From the cell containing the given text, extract its center point as (x, y) coordinate. 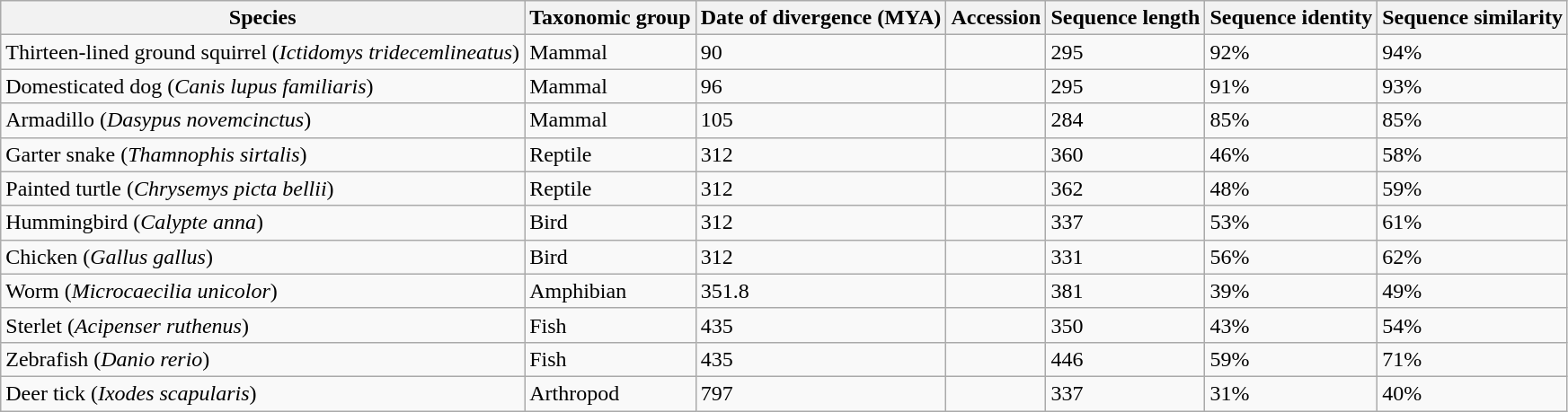
Amphibian (610, 291)
56% (1291, 257)
Species (262, 18)
284 (1125, 120)
39% (1291, 291)
40% (1473, 393)
Armadillo (Dasypus novemcinctus) (262, 120)
Taxonomic group (610, 18)
Painted turtle (Chrysemys picta bellii) (262, 188)
Date of divergence (MYA) (821, 18)
362 (1125, 188)
43% (1291, 325)
Garter snake (Thamnophis sirtalis) (262, 154)
Hummingbird (Calypte anna) (262, 223)
Sequence identity (1291, 18)
Accession (996, 18)
Thirteen-lined ground squirrel (Ictidomys tridecemlineatus) (262, 52)
31% (1291, 393)
90 (821, 52)
92% (1291, 52)
350 (1125, 325)
Sequence similarity (1473, 18)
Chicken (Gallus gallus) (262, 257)
Domesticated dog (Canis lupus familiaris) (262, 86)
58% (1473, 154)
Deer tick (Ixodes scapularis) (262, 393)
105 (821, 120)
91% (1291, 86)
351.8 (821, 291)
93% (1473, 86)
446 (1125, 359)
62% (1473, 257)
49% (1473, 291)
54% (1473, 325)
381 (1125, 291)
94% (1473, 52)
46% (1291, 154)
Sterlet (Acipenser ruthenus) (262, 325)
Zebrafish (Danio rerio) (262, 359)
Arthropod (610, 393)
Sequence length (1125, 18)
61% (1473, 223)
48% (1291, 188)
Worm (Microcaecilia unicolor) (262, 291)
71% (1473, 359)
360 (1125, 154)
53% (1291, 223)
331 (1125, 257)
96 (821, 86)
797 (821, 393)
